Determine the [x, y] coordinate at the center of the cell enclosing the given text.  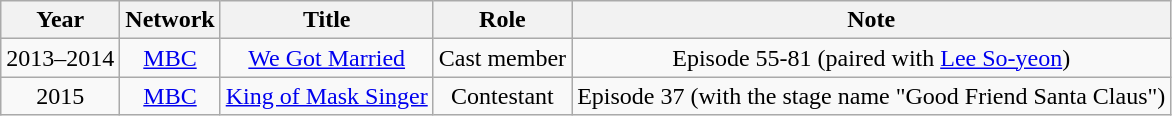
Episode 37 (with the stage name "Good Friend Santa Claus") [872, 96]
Contestant [502, 96]
Year [60, 20]
King of Mask Singer [326, 96]
2015 [60, 96]
2013–2014 [60, 58]
Note [872, 20]
Role [502, 20]
Cast member [502, 58]
Network [170, 20]
Episode 55-81 (paired with Lee So-yeon) [872, 58]
We Got Married [326, 58]
Title [326, 20]
